Identify which cell holds the provided text, then report its (X, Y) central coordinate. 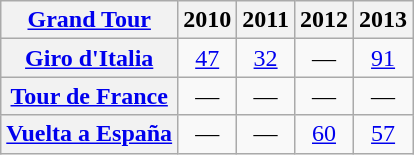
32 (266, 58)
Vuelta a España (90, 134)
2011 (266, 20)
Tour de France (90, 96)
Giro d'Italia (90, 58)
60 (324, 134)
Grand Tour (90, 20)
2010 (208, 20)
57 (384, 134)
47 (208, 58)
91 (384, 58)
2012 (324, 20)
2013 (384, 20)
